Detect which cell encompasses the target text, then output its [X, Y] center coordinate. 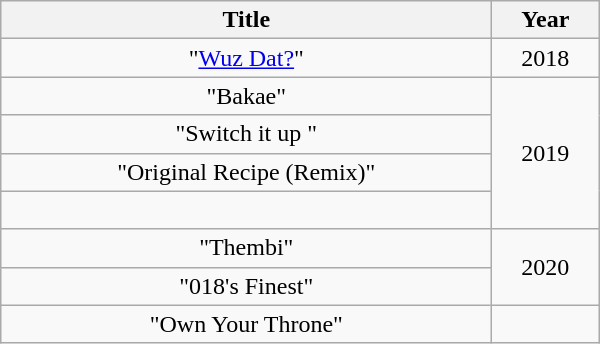
"018's Finest" [246, 286]
"Own Your Throne" [246, 324]
"Wuz Dat?" [246, 58]
"Bakae" [246, 96]
2020 [546, 267]
2019 [546, 153]
Year [546, 20]
"Original Recipe (Remix)" [246, 172]
Title [246, 20]
2018 [546, 58]
"Switch it up " [246, 134]
"Thembi" [246, 248]
